Locate the cell with the specified text and output its [x, y] center coordinate. 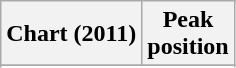
Peakposition [188, 34]
Chart (2011) [72, 34]
